Detect which cell encompasses the target text, then output its (X, Y) center coordinate. 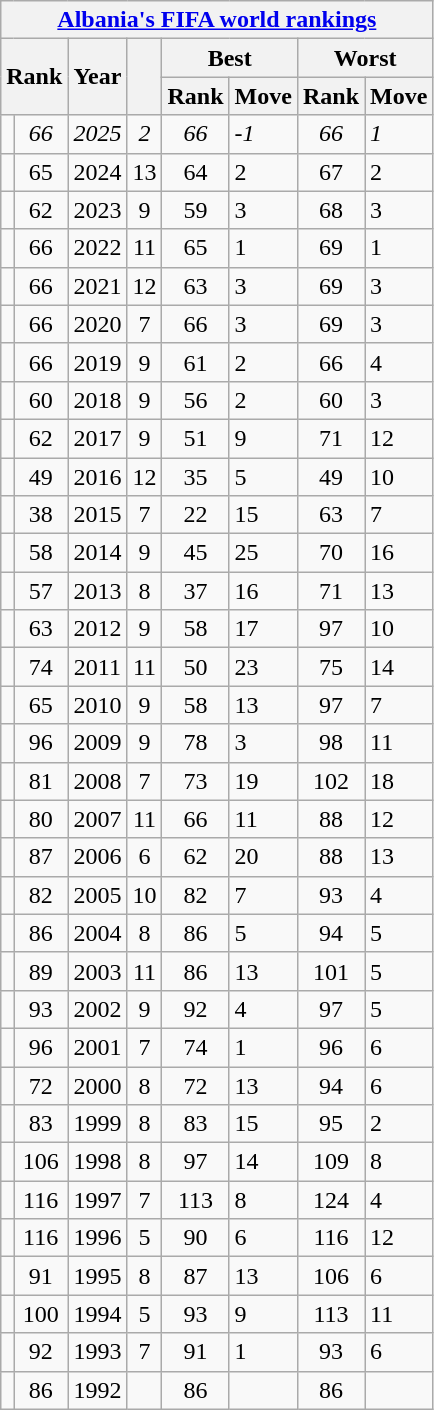
Year (98, 77)
109 (330, 1162)
61 (196, 362)
80 (41, 819)
78 (196, 743)
2005 (98, 895)
90 (196, 1238)
95 (330, 1124)
2012 (98, 629)
2022 (98, 248)
2002 (98, 1009)
2019 (98, 362)
70 (330, 553)
59 (196, 210)
2025 (98, 134)
51 (196, 438)
1998 (98, 1162)
17 (263, 629)
2001 (98, 1047)
101 (330, 971)
98 (330, 743)
2023 (98, 210)
2017 (98, 438)
18 (399, 781)
20 (263, 857)
25 (263, 553)
102 (330, 781)
-1 (263, 134)
124 (330, 1200)
2014 (98, 553)
81 (41, 781)
19 (263, 781)
35 (196, 477)
2008 (98, 781)
100 (41, 1314)
2015 (98, 515)
2011 (98, 667)
1993 (98, 1352)
Albania's FIFA world rankings (217, 20)
1992 (98, 1390)
2016 (98, 477)
Best (230, 58)
64 (196, 172)
67 (330, 172)
2020 (98, 324)
37 (196, 591)
2024 (98, 172)
1997 (98, 1200)
2009 (98, 743)
1994 (98, 1314)
1995 (98, 1276)
2003 (98, 971)
1999 (98, 1124)
1996 (98, 1238)
22 (196, 515)
38 (41, 515)
2013 (98, 591)
50 (196, 667)
56 (196, 400)
2000 (98, 1085)
89 (41, 971)
Worst (364, 58)
2010 (98, 705)
75 (330, 667)
2007 (98, 819)
57 (41, 591)
68 (330, 210)
2004 (98, 933)
23 (263, 667)
2006 (98, 857)
2018 (98, 400)
73 (196, 781)
2021 (98, 286)
45 (196, 553)
